Scan for the cell matching the given text and deliver its (X, Y) coordinate at center. 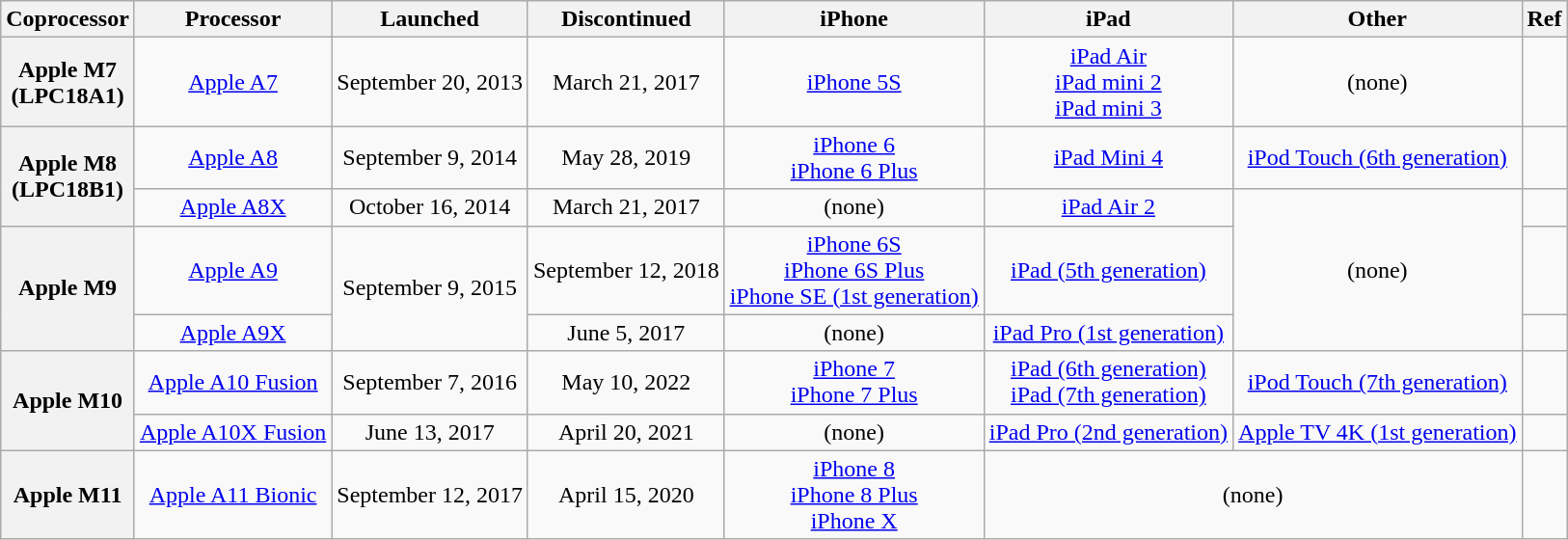
April 15, 2020 (626, 495)
Apple M9 (68, 288)
Apple A11 Bionic (232, 495)
September 7, 2016 (430, 382)
Apple A10 Fusion (232, 382)
iPad Pro (2nd generation) (1108, 432)
Other (1377, 19)
iPhone 7iPhone 7 Plus (854, 382)
iPhone 5S (854, 82)
Apple M10 (68, 401)
Apple A10X Fusion (232, 432)
iPod Touch (7th generation) (1377, 382)
iPad (1108, 19)
iPad Pro (1st generation) (1108, 333)
iPad Mini 4 (1108, 158)
Discontinued (626, 19)
iPhone 6iPhone 6 Plus (854, 158)
September 9, 2014 (430, 158)
September 12, 2017 (430, 495)
September 12, 2018 (626, 270)
October 16, 2014 (430, 207)
iPhone 8iPhone 8 PlusiPhone X (854, 495)
iPod Touch (6th generation) (1377, 158)
Ref (1545, 19)
Apple M7(LPC18A1) (68, 82)
iPad AiriPad mini 2iPad mini 3 (1108, 82)
Processor (232, 19)
iPhone (854, 19)
iPad (5th generation) (1108, 270)
September 20, 2013 (430, 82)
Apple TV 4K (1st generation) (1377, 432)
April 20, 2021 (626, 432)
June 13, 2017 (430, 432)
September 9, 2015 (430, 288)
Apple A8X (232, 207)
iPad (6th generation)iPad (7th generation) (1108, 382)
Apple A9X (232, 333)
Apple M11 (68, 495)
iPad Air 2 (1108, 207)
Apple M8(LPC18B1) (68, 175)
Coprocessor (68, 19)
June 5, 2017 (626, 333)
Launched (430, 19)
iPhone 6SiPhone 6S PlusiPhone SE (1st generation) (854, 270)
May 28, 2019 (626, 158)
Apple A7 (232, 82)
Apple A9 (232, 270)
May 10, 2022 (626, 382)
Apple A8 (232, 158)
